Locate the cell with the specified text and output its [X, Y] center coordinate. 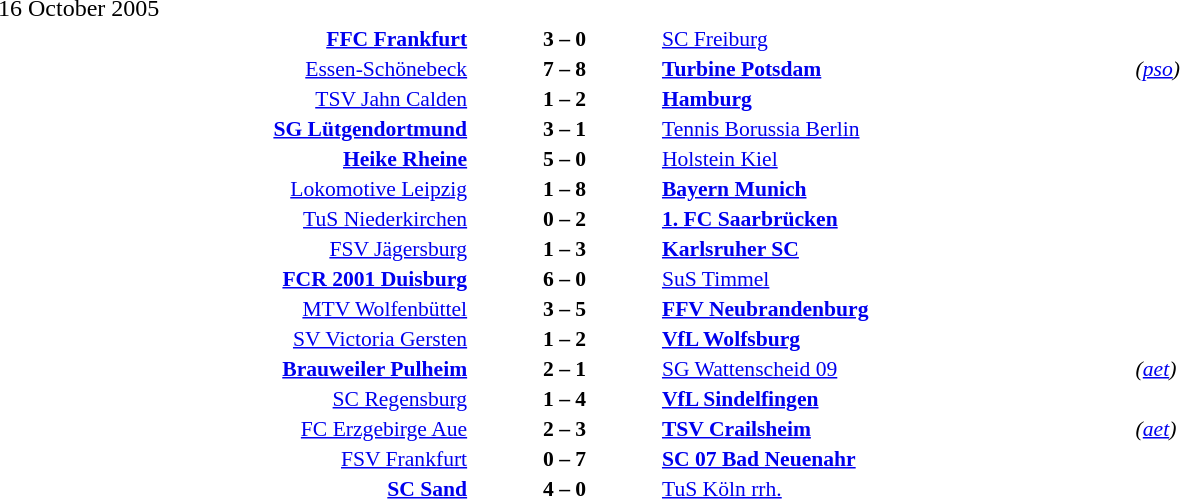
5 – 0 [564, 158]
VfL Sindelfingen [896, 398]
2 – 3 [564, 428]
Hamburg [896, 98]
Holstein Kiel [896, 158]
3 – 1 [564, 128]
Bayern Munich [896, 188]
Tennis Borussia Berlin [896, 128]
FFV Neubrandenburg [896, 308]
1 – 8 [564, 188]
VfL Wolfsburg [896, 338]
0 – 7 [564, 458]
SuS Timmel [896, 278]
0 – 2 [564, 218]
SC 07 Bad Neuenahr [896, 458]
Karlsruher SC [896, 248]
7 – 8 [564, 68]
1 – 4 [564, 398]
1. FC Saarbrücken [896, 218]
1 – 3 [564, 248]
SC Freiburg [896, 38]
3 – 5 [564, 308]
6 – 0 [564, 278]
Turbine Potsdam [896, 68]
3 – 0 [564, 38]
SG Wattenscheid 09 [896, 368]
TSV Crailsheim [896, 428]
2 – 1 [564, 368]
